For the text-containing cell, return its midpoint in [x, y] coordinate format. 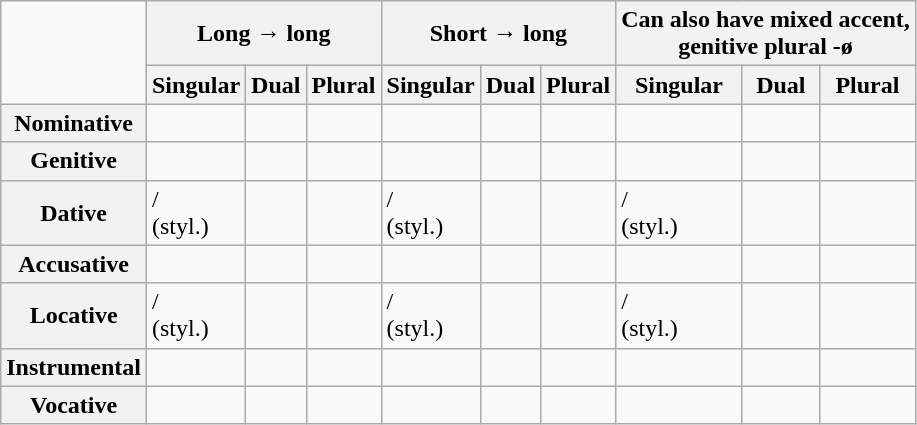
Nominative [74, 123]
Locative [74, 316]
Long → long [264, 34]
Can also have mixed accent,genitive plural -ø [766, 34]
Dative [74, 212]
Vocative [74, 405]
Genitive [74, 161]
Instrumental [74, 367]
Short → long [498, 34]
Accusative [74, 264]
